Extract the (X, Y) coordinate from the center of the cell holding the provided text.  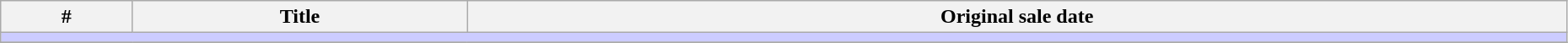
# (67, 17)
Original sale date (1017, 17)
Title (300, 17)
